Provide the (x, y) coordinate of the cell's center where the given text is located.  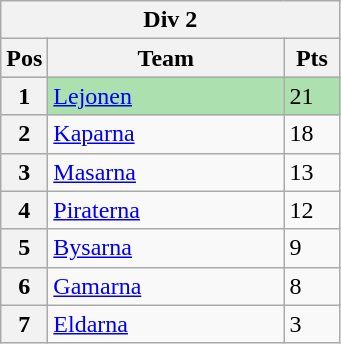
Div 2 (170, 20)
Eldarna (166, 324)
Masarna (166, 172)
Pts (312, 58)
21 (312, 96)
9 (312, 248)
Gamarna (166, 286)
2 (24, 134)
Pos (24, 58)
13 (312, 172)
8 (312, 286)
1 (24, 96)
Bysarna (166, 248)
12 (312, 210)
18 (312, 134)
Kaparna (166, 134)
Team (166, 58)
7 (24, 324)
4 (24, 210)
6 (24, 286)
Lejonen (166, 96)
5 (24, 248)
Piraterna (166, 210)
